Output the (X, Y) coordinate of the center of the cell containing the given text.  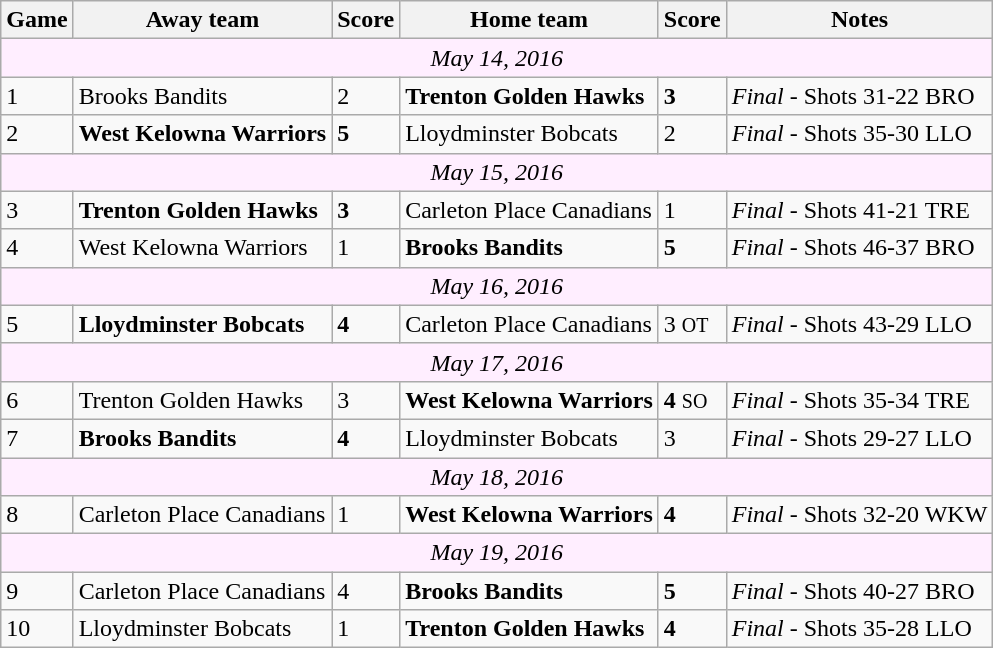
May 17, 2016 (497, 362)
May 16, 2016 (497, 286)
May 14, 2016 (497, 58)
Home team (530, 20)
Final - Shots 32-20 WKW (860, 515)
Final - Shots 43-29 LLO (860, 324)
Final - Shots 35-34 TRE (860, 400)
Final - Shots 35-28 LLO (860, 629)
3 OT (692, 324)
Final - Shots 31-22 BRO (860, 96)
8 (37, 515)
May 18, 2016 (497, 477)
7 (37, 438)
6 (37, 400)
Notes (860, 20)
Final - Shots 35-30 LLO (860, 134)
May 15, 2016 (497, 172)
10 (37, 629)
Final - Shots 40-27 BRO (860, 591)
4 SO (692, 400)
Final - Shots 29-27 LLO (860, 438)
Final - Shots 46-37 BRO (860, 248)
9 (37, 591)
Away team (202, 20)
May 19, 2016 (497, 553)
Game (37, 20)
Final - Shots 41-21 TRE (860, 210)
